Pinpoint the cell where the given text exists, returning its (x, y) midpoint coordinate. 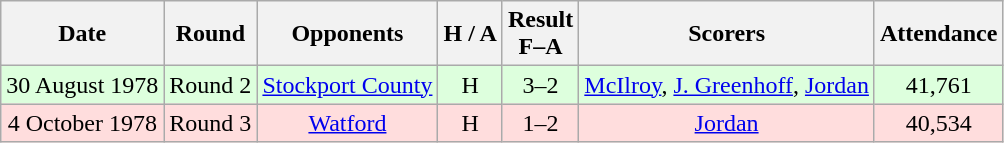
1–2 (540, 123)
4 October 1978 (82, 123)
Attendance (938, 34)
Date (82, 34)
41,761 (938, 85)
Jordan (727, 123)
30 August 1978 (82, 85)
Stockport County (348, 85)
40,534 (938, 123)
Round 2 (210, 85)
Round 3 (210, 123)
3–2 (540, 85)
McIlroy, J. Greenhoff, Jordan (727, 85)
ResultF–A (540, 34)
H / A (470, 34)
Scorers (727, 34)
Opponents (348, 34)
Round (210, 34)
Watford (348, 123)
